Detect which cell encompasses the target text, then output its [x, y] center coordinate. 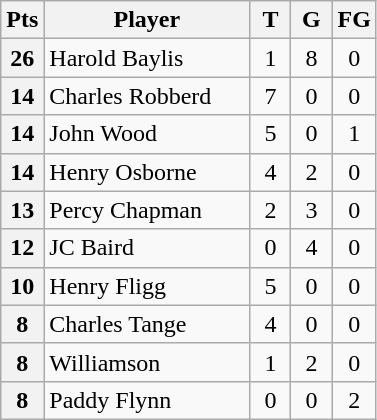
12 [22, 248]
10 [22, 286]
Pts [22, 20]
Player [147, 20]
Paddy Flynn [147, 400]
Henry Fligg [147, 286]
Percy Chapman [147, 210]
T [270, 20]
Williamson [147, 362]
JC Baird [147, 248]
Harold Baylis [147, 58]
26 [22, 58]
Charles Robberd [147, 96]
Charles Tange [147, 324]
FG [354, 20]
John Wood [147, 134]
Henry Osborne [147, 172]
13 [22, 210]
3 [312, 210]
7 [270, 96]
G [312, 20]
